Return [x, y] of the center of cell containing provided text 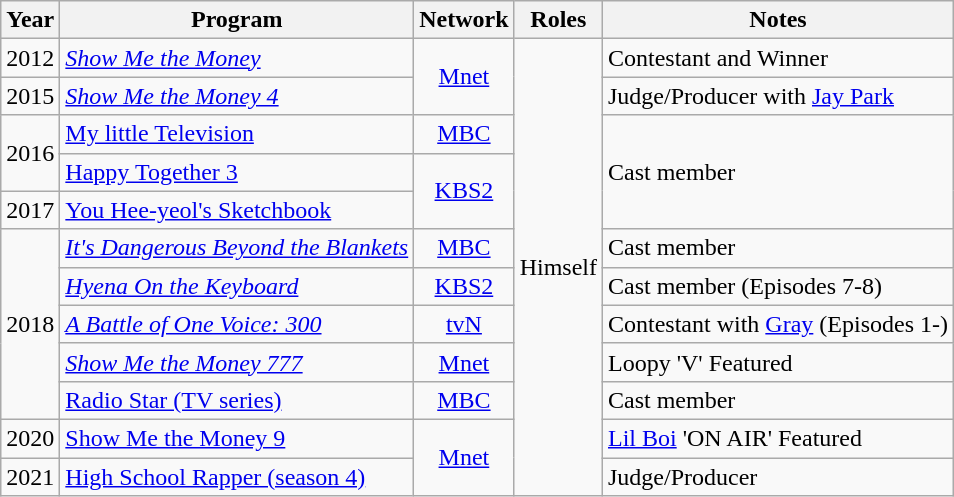
Year [30, 20]
Roles [558, 20]
2017 [30, 210]
High School Rapper (season 4) [237, 477]
Network [464, 20]
Loopy 'V' Featured [778, 362]
My little Television [237, 134]
tvN [464, 324]
Notes [778, 20]
2012 [30, 58]
Radio Star (TV series) [237, 400]
Himself [558, 268]
2018 [30, 324]
2020 [30, 438]
Contestant with Gray (Episodes 1-) [778, 324]
A Battle of One Voice: 300 [237, 324]
2021 [30, 477]
Contestant and Winner [778, 58]
Show Me the Money 777 [237, 362]
Program [237, 20]
Show Me the Money 9 [237, 438]
Lil Boi 'ON AIR' Featured [778, 438]
Show Me the Money [237, 58]
Judge/Producer with Jay Park [778, 96]
Happy Together 3 [237, 172]
You Hee-yeol's Sketchbook [237, 210]
Hyena On the Keyboard [237, 286]
It's Dangerous Beyond the Blankets [237, 248]
Judge/Producer [778, 477]
2016 [30, 153]
Show Me the Money 4 [237, 96]
2015 [30, 96]
Cast member (Episodes 7-8) [778, 286]
